Pinpoint the cell where the given text exists, returning its [X, Y] midpoint coordinate. 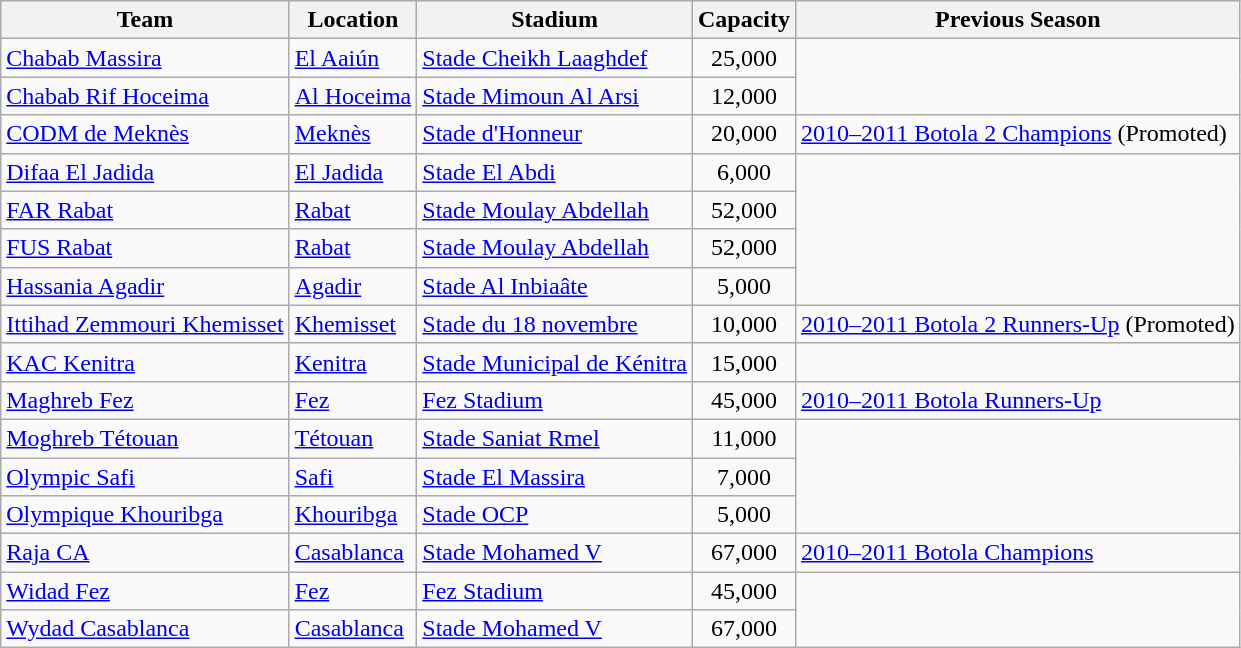
Stade Municipal de Kénitra [555, 362]
Tétouan [353, 438]
2010–2011 Botola 2 Champions (Promoted) [1018, 134]
Khemisset [353, 324]
7,000 [744, 477]
Meknès [353, 134]
Widad Fez [145, 591]
Stade Al Inbiaâte [555, 286]
Olympique Khouribga [145, 515]
Kenitra [353, 362]
10,000 [744, 324]
25,000 [744, 58]
Safi [353, 477]
El Aaiún [353, 58]
Stade d'Honneur [555, 134]
El Jadida [353, 172]
Stade du 18 novembre [555, 324]
2010–2011 Botola Champions [1018, 553]
Raja CA [145, 553]
FUS Rabat [145, 248]
Capacity [744, 20]
11,000 [744, 438]
Stade Cheikh Laaghdef [555, 58]
Wydad Casablanca [145, 629]
15,000 [744, 362]
Previous Season [1018, 20]
Hassania Agadir [145, 286]
Ittihad Zemmouri Khemisset [145, 324]
CODM de Meknès [145, 134]
Location [353, 20]
2010–2011 Botola 2 Runners-Up (Promoted) [1018, 324]
FAR Rabat [145, 210]
Chabab Rif Hoceima [145, 96]
Olympic Safi [145, 477]
Moghreb Tétouan [145, 438]
Stade El Massira [555, 477]
Maghreb Fez [145, 400]
Team [145, 20]
Chabab Massira [145, 58]
Stadium [555, 20]
Stade El Abdi [555, 172]
Stade Mimoun Al Arsi [555, 96]
Khouribga [353, 515]
2010–2011 Botola Runners-Up [1018, 400]
20,000 [744, 134]
Agadir [353, 286]
12,000 [744, 96]
6,000 [744, 172]
Difaa El Jadida [145, 172]
Stade Saniat Rmel [555, 438]
KAC Kenitra [145, 362]
Al Hoceima [353, 96]
Stade OCP [555, 515]
